Return the [X, Y] coordinate for the center point of the cell that contains the specified text.  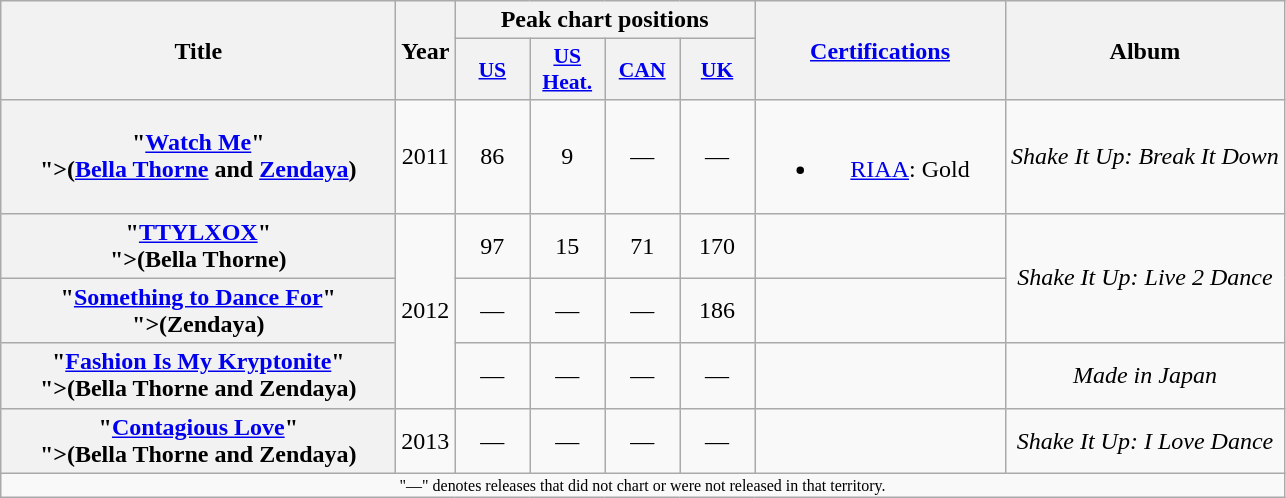
86 [492, 156]
"—" denotes releases that did not chart or were not released in that territory. [643, 485]
US [492, 70]
Shake It Up: I Love Dance [1146, 440]
USHeat. [568, 70]
Shake It Up: Live 2 Dance [1146, 278]
CAN [642, 70]
186 [718, 310]
Shake It Up: Break It Down [1146, 156]
RIAA: Gold [880, 156]
71 [642, 246]
15 [568, 246]
"Fashion Is My Kryptonite"">(Bella Thorne and Zendaya) [198, 376]
Certifications [880, 50]
170 [718, 246]
2012 [426, 310]
"Something to Dance For"">(Zendaya) [198, 310]
2011 [426, 156]
Title [198, 50]
Peak chart positions [605, 20]
UK [718, 70]
Album [1146, 50]
"Watch Me"">(Bella Thorne and Zendaya) [198, 156]
"Contagious Love"">(Bella Thorne and Zendaya) [198, 440]
Made in Japan [1146, 376]
97 [492, 246]
2013 [426, 440]
9 [568, 156]
Year [426, 50]
"TTYLXOX"">(Bella Thorne) [198, 246]
